Identify which cell holds the provided text, then report its (X, Y) central coordinate. 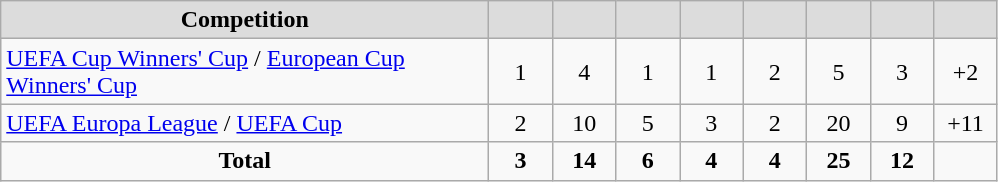
25 (839, 161)
UEFA Europa League / UEFA Cup (245, 123)
20 (839, 123)
+11 (966, 123)
10 (584, 123)
UEFA Cup Winners' Cup / European Cup Winners' Cup (245, 72)
Total (245, 161)
14 (584, 161)
Competition (245, 20)
6 (648, 161)
12 (902, 161)
9 (902, 123)
+2 (966, 72)
